Search for the cell housing the specified text and yield its [X, Y] center coordinate. 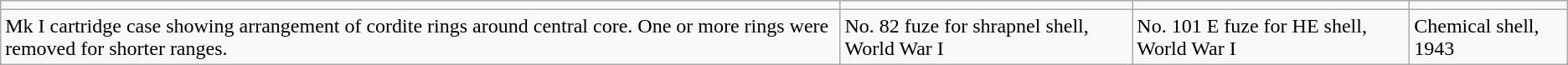
No. 101 E fuze for HE shell, World War I [1271, 37]
No. 82 fuze for shrapnel shell, World War I [987, 37]
Mk I cartridge case showing arrangement of cordite rings around central core. One or more rings were removed for shorter ranges. [420, 37]
Chemical shell, 1943 [1489, 37]
